From the cell containing the given text, extract its center point as (X, Y) coordinate. 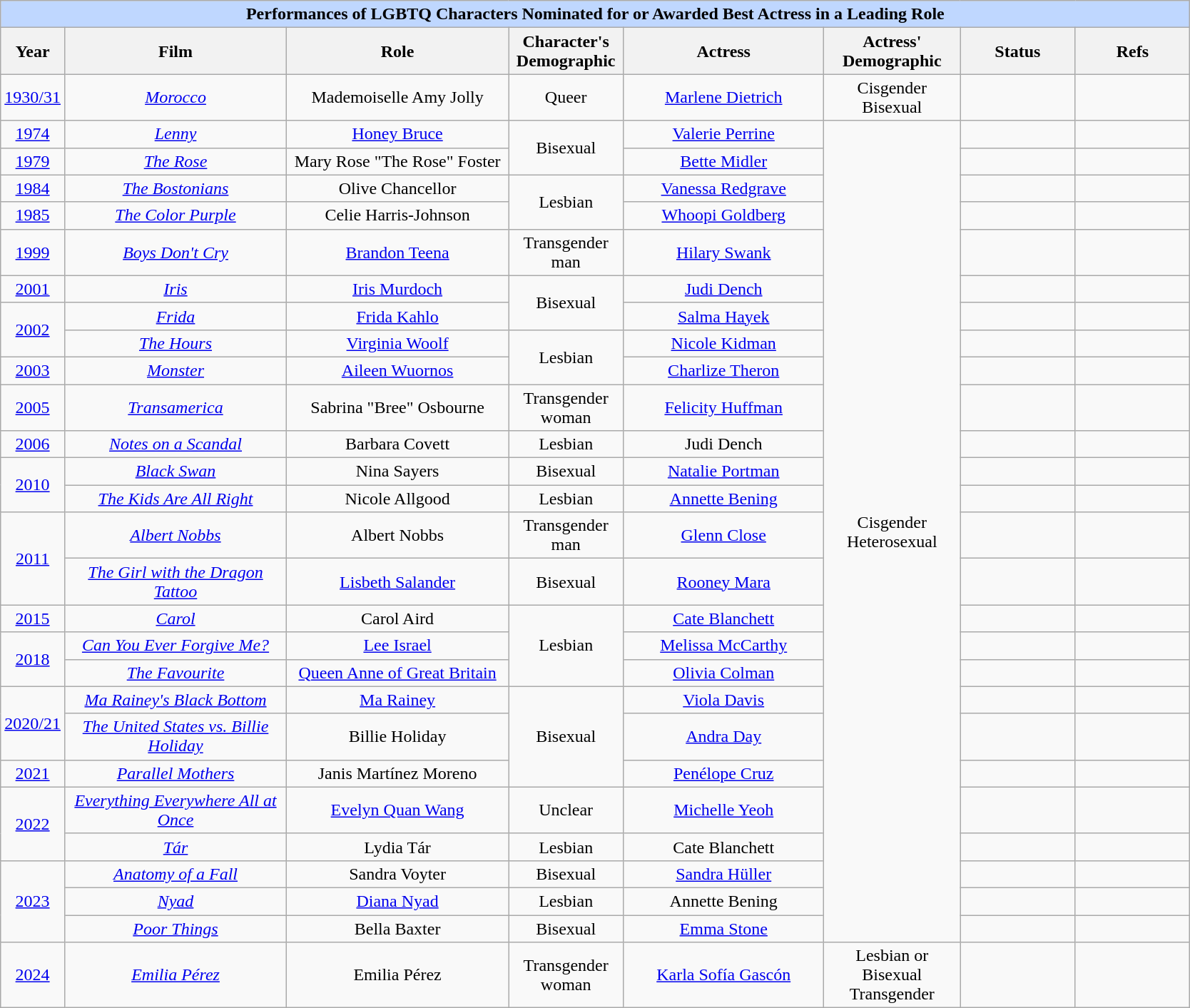
Queer (566, 97)
Lee Israel (398, 646)
Lesbian or Bisexual Transgender (892, 975)
1984 (33, 188)
1974 (33, 134)
Parallel Mothers (176, 773)
Queen Anne of Great Britain (398, 673)
1985 (33, 215)
The Hours (176, 343)
Refs (1133, 51)
Unclear (566, 810)
Poor Things (176, 928)
Iris (176, 289)
Status (1017, 51)
The United States vs. Billie Holiday (176, 736)
Lydia Tár (398, 847)
Bella Baxter (398, 928)
1999 (33, 253)
Janis Martínez Moreno (398, 773)
Black Swan (176, 472)
Boys Don't Cry (176, 253)
Transamerica (176, 407)
Performances of LGBTQ Characters Nominated for or Awarded Best Actress in a Leading Role (595, 14)
Marlene Dietrich (723, 97)
Can You Ever Forgive Me? (176, 646)
Ma Rainey's Black Bottom (176, 700)
The Kids Are All Right (176, 499)
Frida Kahlo (398, 316)
Billie Holiday (398, 736)
The Rose (176, 161)
Viola Davis (723, 700)
Michelle Yeoh (723, 810)
2024 (33, 975)
Nicole Allgood (398, 499)
2023 (33, 901)
2022 (33, 823)
Film (176, 51)
Tár (176, 847)
Anatomy of a Fall (176, 874)
Morocco (176, 97)
Sandra Hüller (723, 874)
Barbara Covett (398, 444)
1979 (33, 161)
2001 (33, 289)
Vanessa Redgrave (723, 188)
2010 (33, 485)
Olivia Colman (723, 673)
2015 (33, 618)
Cisgender Bisexual (892, 97)
Mademoiselle Amy Jolly (398, 97)
Frida (176, 316)
Honey Bruce (398, 134)
Rooney Mara (723, 582)
Ma Rainey (398, 700)
Celie Harris-Johnson (398, 215)
Role (398, 51)
Diana Nyad (398, 901)
Year (33, 51)
Aileen Wuornos (398, 370)
2018 (33, 659)
Cisgender Heterosexual (892, 531)
The Favourite (176, 673)
Penélope Cruz (723, 773)
Lenny (176, 134)
2011 (33, 559)
Actress' Demographic (892, 51)
Nyad (176, 901)
Nina Sayers (398, 472)
2003 (33, 370)
Nicole Kidman (723, 343)
The Color Purple (176, 215)
2006 (33, 444)
Notes on a Scandal (176, 444)
Lisbeth Salander (398, 582)
Actress (723, 51)
Melissa McCarthy (723, 646)
Whoopi Goldberg (723, 215)
Carol (176, 618)
2005 (33, 407)
Felicity Huffman (723, 407)
Charlize Theron (723, 370)
The Bostonians (176, 188)
Carol Aird (398, 618)
Karla Sofía Gascón (723, 975)
Bette Midler (723, 161)
Character's Demographic (566, 51)
Iris Murdoch (398, 289)
Sandra Voyter (398, 874)
2020/21 (33, 723)
2021 (33, 773)
Hilary Swank (723, 253)
Natalie Portman (723, 472)
Glenn Close (723, 535)
Evelyn Quan Wang (398, 810)
Mary Rose "The Rose" Foster (398, 161)
Andra Day (723, 736)
The Girl with the Dragon Tattoo (176, 582)
1930/31 (33, 97)
Brandon Teena (398, 253)
Valerie Perrine (723, 134)
Olive Chancellor (398, 188)
2002 (33, 330)
Sabrina "Bree" Osbourne (398, 407)
Emma Stone (723, 928)
Virginia Woolf (398, 343)
Monster (176, 370)
Everything Everywhere All at Once (176, 810)
Salma Hayek (723, 316)
